Scan for the cell matching the given text and deliver its (X, Y) coordinate at center. 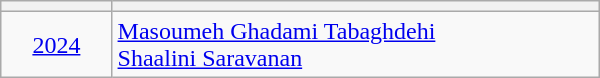
2024 (56, 44)
Masoumeh Ghadami Tabaghdehi Shaalini Saravanan (356, 44)
